Find where the given text appears and provide that cell's center as (x, y) coordinate. 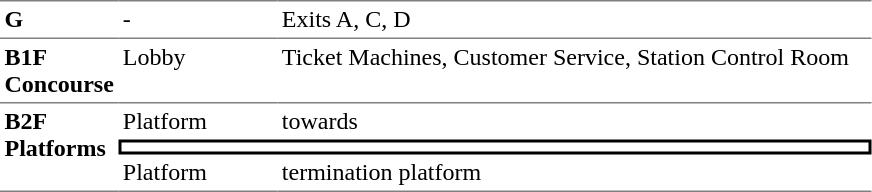
- (198, 19)
B1FConcourse (59, 71)
towards (574, 122)
termination platform (574, 173)
Exits A, C, D (574, 19)
Ticket Machines, Customer Service, Station Control Room (574, 71)
Lobby (198, 71)
B2FPlatforms (59, 148)
G (59, 19)
